Determine the (X, Y) coordinate at the center of the cell enclosing the given text.  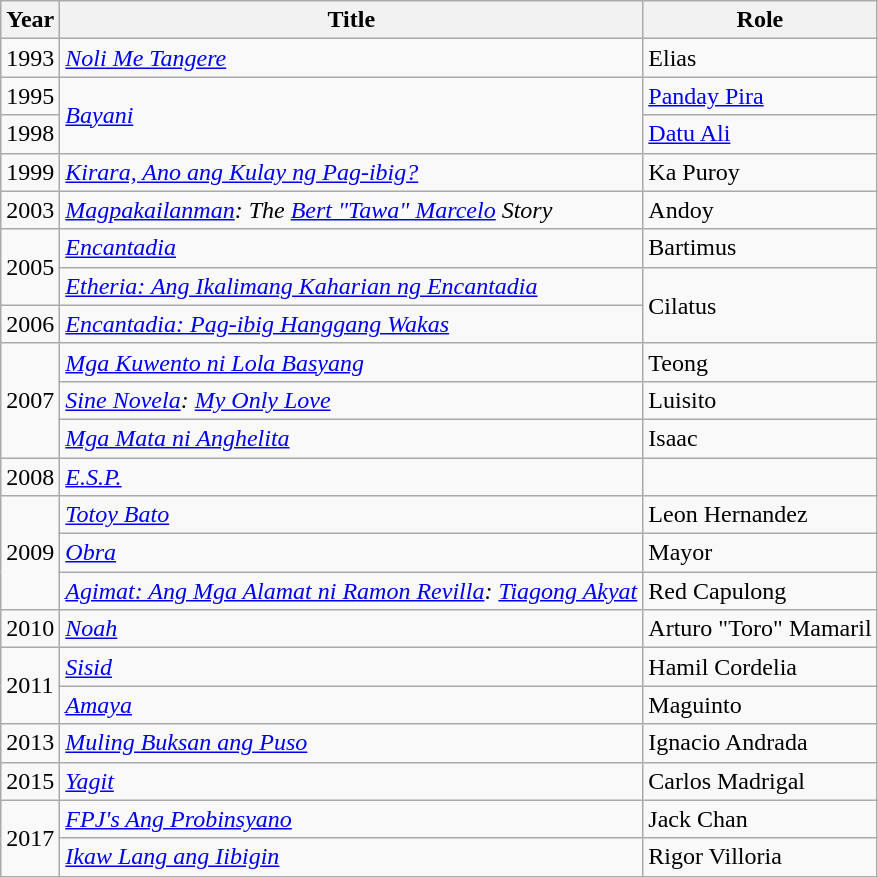
Encantadia (352, 248)
Bayani (352, 115)
Noah (352, 629)
Yagit (352, 781)
Hamil Cordelia (760, 667)
Etheria: Ang Ikalimang Kaharian ng Encantadia (352, 286)
1999 (30, 172)
Rigor Villoria (760, 857)
2008 (30, 477)
2013 (30, 743)
Encantadia: Pag-ibig Hanggang Wakas (352, 324)
Arturo "Toro" Mamaril (760, 629)
2017 (30, 838)
Panday Pira (760, 96)
Kirara, Ano ang Kulay ng Pag-ibig? (352, 172)
Elias (760, 58)
1998 (30, 134)
1993 (30, 58)
Teong (760, 362)
Sine Novela: My Only Love (352, 400)
Ikaw Lang ang Iibigin (352, 857)
2011 (30, 686)
Luisito (760, 400)
2010 (30, 629)
Year (30, 20)
Leon Hernandez (760, 515)
Mga Kuwento ni Lola Basyang (352, 362)
Ka Puroy (760, 172)
Ignacio Andrada (760, 743)
Isaac (760, 438)
Bartimus (760, 248)
Andoy (760, 210)
Datu Ali (760, 134)
2015 (30, 781)
Role (760, 20)
Agimat: Ang Mga Alamat ni Ramon Revilla: Tiagong Akyat (352, 591)
Muling Buksan ang Puso (352, 743)
Title (352, 20)
Carlos Madrigal (760, 781)
Mayor (760, 553)
E.S.P. (352, 477)
2005 (30, 267)
Maguinto (760, 705)
Obra (352, 553)
1995 (30, 96)
Jack Chan (760, 819)
Cilatus (760, 305)
Totoy Bato (352, 515)
FPJ's Ang Probinsyano (352, 819)
Red Capulong (760, 591)
2007 (30, 400)
Mga Mata ni Anghelita (352, 438)
2003 (30, 210)
Amaya (352, 705)
2009 (30, 553)
2006 (30, 324)
Noli Me Tangere (352, 58)
Magpakailanman: The Bert "Tawa" Marcelo Story (352, 210)
Sisid (352, 667)
